Search for the cell housing the specified text and yield its (x, y) center coordinate. 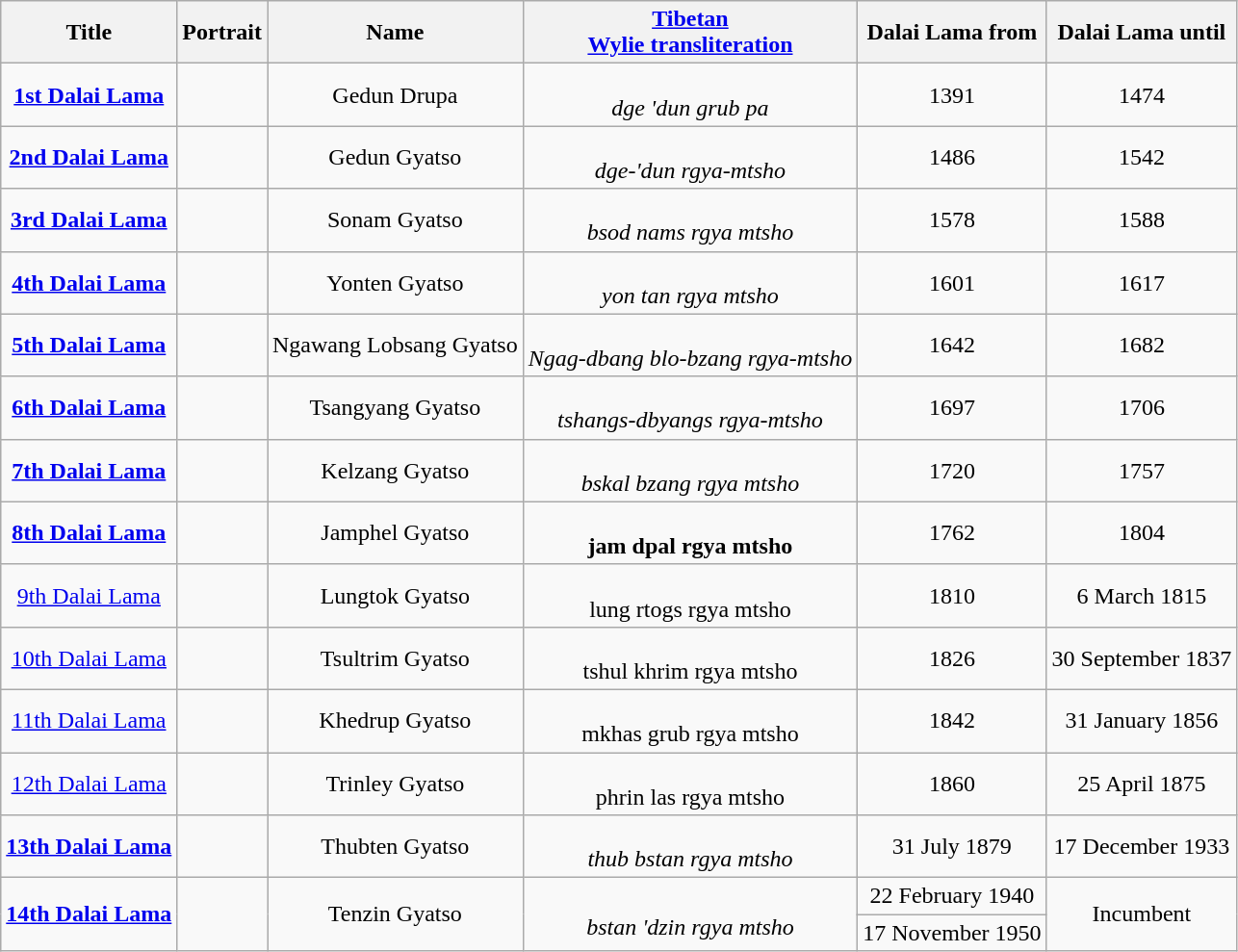
Dalai Lama until (1142, 33)
5th Dalai Lama (89, 345)
1391 (952, 94)
Kelzang Gyatso (396, 470)
1601 (952, 283)
11th Dalai Lama (89, 720)
17 December 1933 (1142, 847)
1762 (952, 533)
dge-'dun rgya-mtsho (690, 158)
mkhas grub rgya mtsho (690, 720)
14th Dalai Lama (89, 914)
Gedun Gyatso (396, 158)
Jamphel Gyatso (396, 533)
22 February 1940 (952, 896)
25 April 1875 (1142, 784)
2nd Dalai Lama (89, 158)
3rd Dalai Lama (89, 219)
1804 (1142, 533)
4th Dalai Lama (89, 283)
1810 (952, 595)
jam dpal rgya mtsho (690, 533)
yon tan rgya mtsho (690, 283)
1842 (952, 720)
1617 (1142, 283)
6 March 1815 (1142, 595)
bskal bzang rgya mtsho (690, 470)
Lungtok Gyatso (396, 595)
1642 (952, 345)
Ngawang Lobsang Gyatso (396, 345)
1486 (952, 158)
1706 (1142, 408)
1720 (952, 470)
Title (89, 33)
Tsangyang Gyatso (396, 408)
tshangs-dbyangs rgya-mtsho (690, 408)
Name (396, 33)
tshul khrim rgya mtsho (690, 658)
Tenzin Gyatso (396, 914)
Yonten Gyatso (396, 283)
thub bstan rgya mtsho (690, 847)
9th Dalai Lama (89, 595)
lung rtogs rgya mtsho (690, 595)
1697 (952, 408)
7th Dalai Lama (89, 470)
31 January 1856 (1142, 720)
bsod nams rgya mtsho (690, 219)
Ngag-dbang blo-bzang rgya-mtsho (690, 345)
12th Dalai Lama (89, 784)
bstan 'dzin rgya mtsho (690, 914)
1st Dalai Lama (89, 94)
30 September 1837 (1142, 658)
phrin las rgya mtsho (690, 784)
1474 (1142, 94)
6th Dalai Lama (89, 408)
Tsultrim Gyatso (396, 658)
Thubten Gyatso (396, 847)
1757 (1142, 470)
Trinley Gyatso (396, 784)
Sonam Gyatso (396, 219)
31 July 1879 (952, 847)
1578 (952, 219)
Incumbent (1142, 914)
1682 (1142, 345)
13th Dalai Lama (89, 847)
1860 (952, 784)
8th Dalai Lama (89, 533)
1826 (952, 658)
1588 (1142, 219)
Dalai Lama from (952, 33)
Khedrup Gyatso (396, 720)
dge 'dun grub pa (690, 94)
10th Dalai Lama (89, 658)
Gedun Drupa (396, 94)
17 November 1950 (952, 933)
Portrait (222, 33)
1542 (1142, 158)
TibetanWylie transliteration (690, 33)
